Capture the cell that displays the provided text and extract its [X, Y] central coordinate. 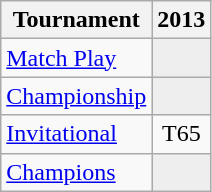
2013 [182, 20]
Championship [76, 96]
Invitational [76, 134]
T65 [182, 134]
Champions [76, 172]
Match Play [76, 58]
Tournament [76, 20]
